Return (x, y) of the center of cell containing provided text 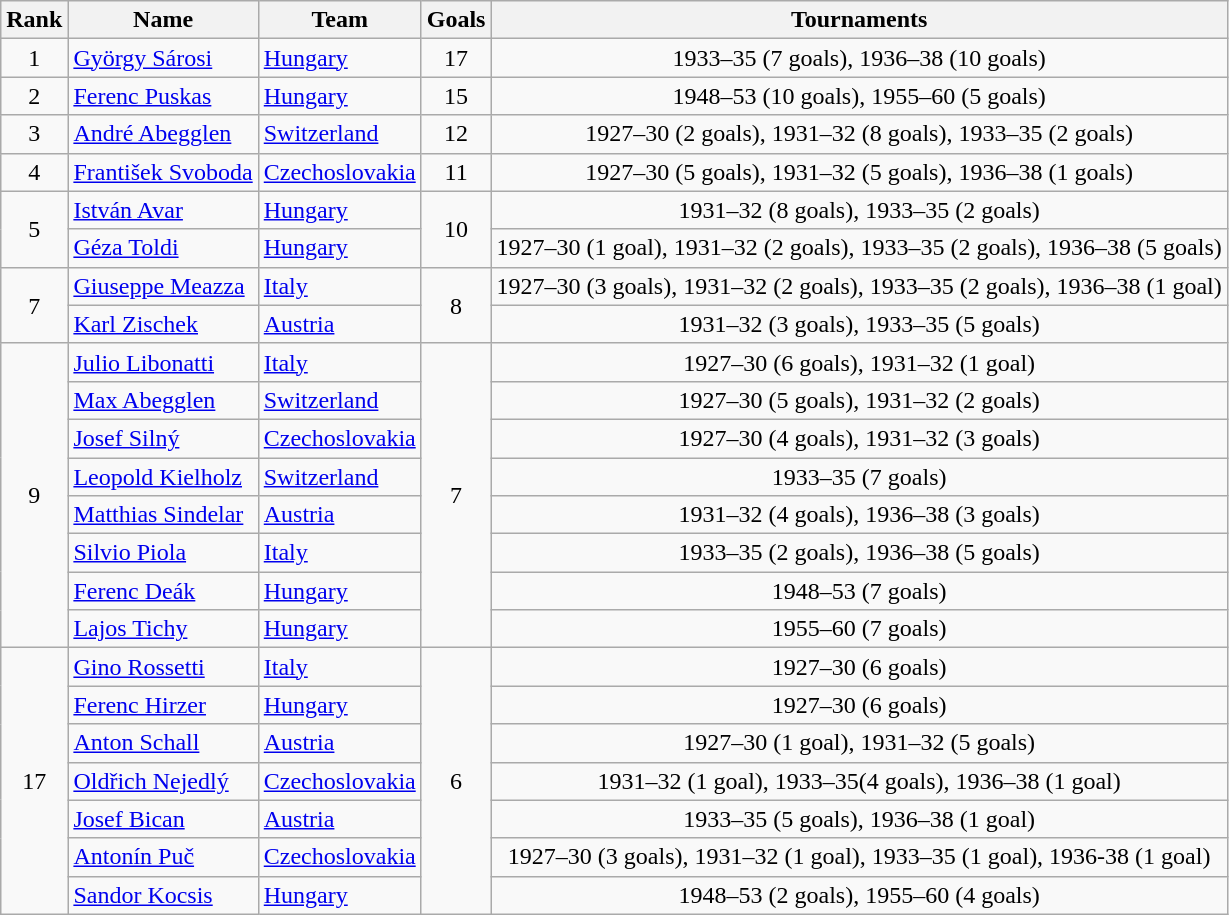
Silvio Piola (163, 553)
Karl Zischek (163, 324)
1931–32 (8 goals), 1933–35 (2 goals) (859, 210)
1927–30 (2 goals), 1931–32 (8 goals), 1933–35 (2 goals) (859, 134)
1927–30 (1 goal), 1931–32 (5 goals) (859, 743)
Géza Toldi (163, 248)
15 (456, 96)
Lajos Tichy (163, 629)
1933–35 (5 goals), 1936–38 (1 goal) (859, 819)
8 (456, 305)
Julio Libonatti (163, 362)
2 (34, 96)
Josef Bican (163, 819)
Anton Schall (163, 743)
1927–30 (5 goals), 1931–32 (2 goals) (859, 400)
1948–53 (2 goals), 1955–60 (4 goals) (859, 895)
Matthias Sindelar (163, 515)
Oldřich Nejedlý (163, 781)
Ferenc Hirzer (163, 705)
Goals (456, 20)
Team (340, 20)
1955–60 (7 goals) (859, 629)
Max Abegglen (163, 400)
Name (163, 20)
1948–53 (7 goals) (859, 591)
1931–32 (3 goals), 1933–35 (5 goals) (859, 324)
1927–30 (4 goals), 1931–32 (3 goals) (859, 438)
4 (34, 172)
Josef Silný (163, 438)
Leopold Kielholz (163, 477)
Ferenc Deák (163, 591)
3 (34, 134)
Sandor Kocsis (163, 895)
1933–35 (7 goals), 1936–38 (10 goals) (859, 58)
1927–30 (6 goals), 1931–32 (1 goal) (859, 362)
1933–35 (2 goals), 1936–38 (5 goals) (859, 553)
František Svoboda (163, 172)
1927–30 (5 goals), 1931–32 (5 goals), 1936–38 (1 goals) (859, 172)
Giuseppe Meazza (163, 286)
Gino Rossetti (163, 667)
István Avar (163, 210)
Rank (34, 20)
5 (34, 229)
12 (456, 134)
1948–53 (10 goals), 1955–60 (5 goals) (859, 96)
1 (34, 58)
1927–30 (3 goals), 1931–32 (2 goals), 1933–35 (2 goals), 1936–38 (1 goal) (859, 286)
1933–35 (7 goals) (859, 477)
11 (456, 172)
1927–30 (1 goal), 1931–32 (2 goals), 1933–35 (2 goals), 1936–38 (5 goals) (859, 248)
1931–32 (4 goals), 1936–38 (3 goals) (859, 515)
10 (456, 229)
Antonín Puč (163, 857)
9 (34, 495)
1931–32 (1 goal), 1933–35(4 goals), 1936–38 (1 goal) (859, 781)
György Sárosi (163, 58)
André Abegglen (163, 134)
6 (456, 781)
Tournaments (859, 20)
Ferenc Puskas (163, 96)
1927–30 (3 goals), 1931–32 (1 goal), 1933–35 (1 goal), 1936-38 (1 goal) (859, 857)
